Extract the (X, Y) coordinate from the center of the cell holding the provided text.  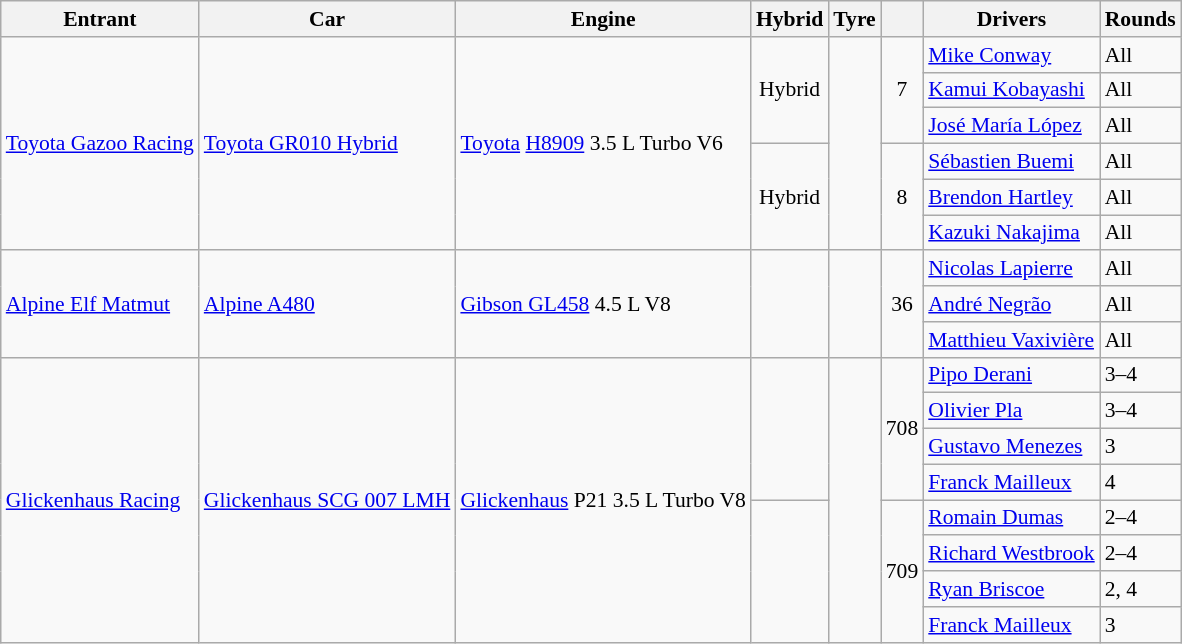
Engine (603, 19)
Matthieu Vaxivière (1011, 340)
709 (902, 571)
Drivers (1011, 19)
José María López (1011, 126)
Romain Dumas (1011, 518)
Kamui Kobayashi (1011, 90)
708 (902, 428)
Glickenhaus Racing (100, 500)
Brendon Hartley (1011, 197)
Tyre (854, 19)
Ryan Briscoe (1011, 589)
Toyota H8909 3.5 L Turbo V6 (603, 144)
Nicolas Lapierre (1011, 269)
André Negrão (1011, 304)
Alpine Elf Matmut (100, 304)
Car (328, 19)
Toyota GR010 Hybrid (328, 144)
Kazuki Nakajima (1011, 233)
Gustavo Menezes (1011, 447)
36 (902, 304)
Glickenhaus SCG 007 LMH (328, 500)
Alpine A480 (328, 304)
Mike Conway (1011, 55)
Richard Westbrook (1011, 554)
7 (902, 90)
2, 4 (1140, 589)
Entrant (100, 19)
Pipo Derani (1011, 375)
Glickenhaus P21 3.5 L Turbo V8 (603, 500)
Olivier Pla (1011, 411)
Sébastien Buemi (1011, 162)
Rounds (1140, 19)
Gibson GL458 4.5 L V8 (603, 304)
Toyota Gazoo Racing (100, 144)
4 (1140, 482)
8 (902, 198)
